Determine the (X, Y) coordinate at the center of the cell enclosing the given text.  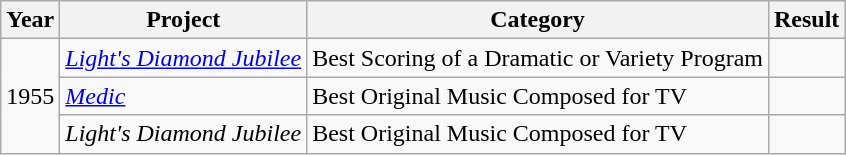
Category (538, 20)
Best Scoring of a Dramatic or Variety Program (538, 58)
Project (184, 20)
Year (30, 20)
Result (806, 20)
1955 (30, 96)
Medic (184, 96)
